Output the (X, Y) coordinate of the center of the cell containing the given text.  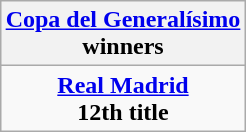
Real Madrid12th title (123, 98)
Copa del Generalísimowinners (123, 34)
